Identify which cell holds the provided text, then report its [x, y] central coordinate. 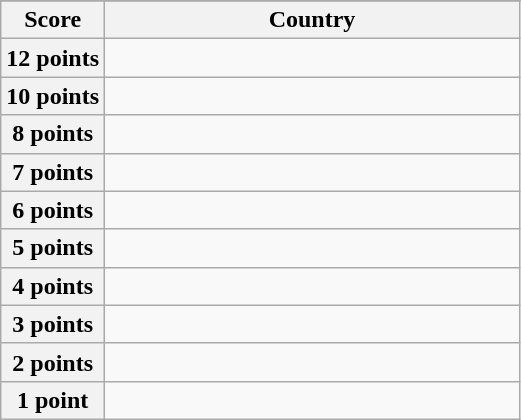
Country [312, 20]
12 points [53, 58]
8 points [53, 134]
10 points [53, 96]
5 points [53, 248]
2 points [53, 362]
3 points [53, 324]
4 points [53, 286]
1 point [53, 400]
7 points [53, 172]
Score [53, 20]
6 points [53, 210]
